Identify which cell holds the provided text, then report its (x, y) central coordinate. 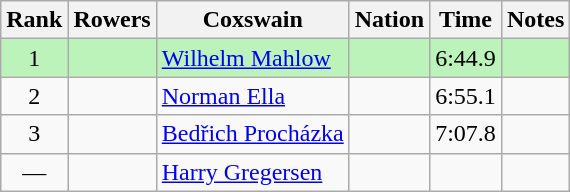
Norman Ella (252, 96)
Time (466, 20)
Nation (389, 20)
— (34, 172)
1 (34, 58)
2 (34, 96)
3 (34, 134)
Rank (34, 20)
7:07.8 (466, 134)
Coxswain (252, 20)
Wilhelm Mahlow (252, 58)
6:44.9 (466, 58)
Harry Gregersen (252, 172)
Bedřich Procházka (252, 134)
6:55.1 (466, 96)
Notes (535, 20)
Rowers (112, 20)
